Return the [X, Y] coordinate for the center point of the cell that contains the specified text.  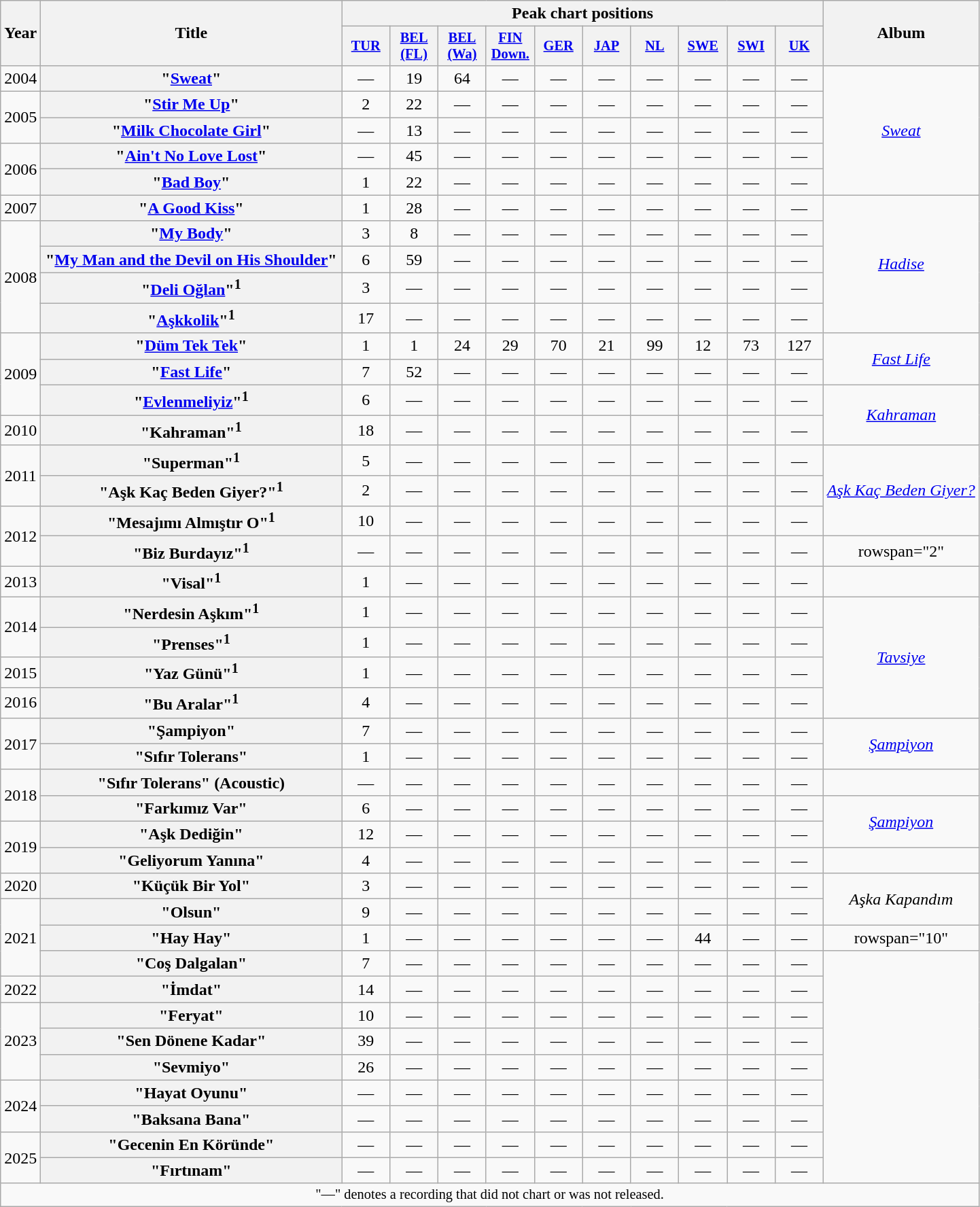
26 [366, 1067]
BEL(Wa) [462, 46]
73 [752, 346]
2008 [20, 277]
rowspan="10" [901, 938]
"Yaz Günü"1 [192, 673]
52 [415, 372]
19 [415, 78]
"A Good Kiss" [192, 208]
Album [901, 33]
"Bad Boy" [192, 182]
99 [655, 346]
"Coş Dalgalan" [192, 964]
GER [559, 46]
2025 [20, 1157]
NL [655, 46]
17 [366, 318]
"Fırtınam" [192, 1170]
2017 [20, 744]
FINDown. [510, 46]
"Olsun" [192, 912]
"Farkımız Var" [192, 808]
45 [415, 156]
Kahraman [901, 415]
rowspan="2" [901, 552]
"Baksana Bana" [192, 1119]
2022 [20, 990]
"—" denotes a recording that did not chart or was not released. [490, 1195]
14 [366, 990]
"Düm Tek Tek" [192, 346]
8 [415, 234]
24 [462, 346]
70 [559, 346]
"Hay Hay" [192, 938]
"Deli Oğlan"1 [192, 288]
28 [415, 208]
29 [510, 346]
2016 [20, 703]
2004 [20, 78]
"My Body" [192, 234]
2007 [20, 208]
2019 [20, 847]
"Bu Aralar"1 [192, 703]
2012 [20, 536]
"Sevmiyo" [192, 1067]
"Visal"1 [192, 582]
"Sıfır Tolerans" (Acoustic) [192, 782]
2006 [20, 169]
Year [20, 33]
"Stir Me Up" [192, 105]
BEL(FL) [415, 46]
59 [415, 260]
"Şampiyon" [192, 731]
Hadise [901, 264]
Sweat [901, 130]
Title [192, 33]
SWI [752, 46]
"Milk Chocolate Girl" [192, 130]
21 [606, 346]
"Ain't No Love Lost" [192, 156]
Aşk Kaç Beden Giyer? [901, 491]
"Nerdesin Aşkım"1 [192, 612]
9 [366, 912]
2024 [20, 1106]
Tavsiye [901, 657]
Peak chart positions [583, 14]
"Superman"1 [192, 461]
JAP [606, 46]
TUR [366, 46]
2013 [20, 582]
"Geliyorum Yanına" [192, 860]
"Aşk Dediğin" [192, 835]
64 [462, 78]
"Feryat" [192, 1015]
"Aşk Kaç Beden Giyer?"1 [192, 491]
"İmdat" [192, 990]
"Evlenmeliyiz"1 [192, 400]
Fast Life [901, 359]
18 [366, 431]
"Kahraman"1 [192, 431]
"Fast Life" [192, 372]
39 [366, 1041]
2009 [20, 374]
"Aşkkolik"1 [192, 318]
127 [799, 346]
2021 [20, 938]
"Küçük Bir Yol" [192, 886]
"Prenses"1 [192, 643]
"Mesajımı Almıştır O"1 [192, 521]
2020 [20, 886]
Aşka Kapandım [901, 899]
"My Man and the Devil on His Shoulder" [192, 260]
SWE [703, 46]
2005 [20, 118]
2014 [20, 627]
"Hayat Oyunu" [192, 1093]
13 [415, 130]
"Sıfır Tolerans" [192, 756]
"Gecenin En Köründe" [192, 1144]
44 [703, 938]
"Sweat" [192, 78]
2010 [20, 431]
2023 [20, 1041]
"Sen Dönene Kadar" [192, 1041]
UK [799, 46]
2015 [20, 673]
"Biz Burdayız"1 [192, 552]
2011 [20, 476]
2018 [20, 795]
5 [366, 461]
